Return (X, Y) of the center of cell containing provided text 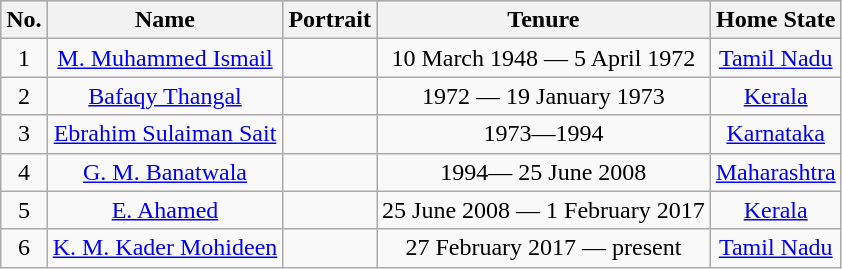
M. Muhammed Ismail (165, 58)
5 (24, 210)
Home State (776, 20)
2 (24, 96)
10 March 1948 — 5 April 1972 (544, 58)
G. M. Banatwala (165, 172)
Tenure (544, 20)
1 (24, 58)
1994— 25 June 2008 (544, 172)
25 June 2008 — 1 February 2017 (544, 210)
27 February 2017 — present (544, 248)
Ebrahim Sulaiman Sait (165, 134)
Maharashtra (776, 172)
4 (24, 172)
Portrait (330, 20)
E. Ahamed (165, 210)
Bafaqy Thangal (165, 96)
1973—1994 (544, 134)
3 (24, 134)
6 (24, 248)
No. (24, 20)
K. M. Kader Mohideen (165, 248)
Name (165, 20)
1972 — 19 January 1973 (544, 96)
Karnataka (776, 134)
